For the text-containing cell, return its midpoint in [x, y] coordinate format. 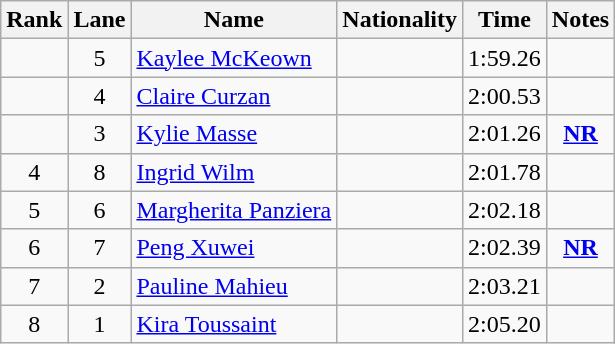
2:02.39 [505, 248]
Margherita Panziera [234, 210]
Notes [580, 20]
2:01.78 [505, 172]
1:59.26 [505, 58]
Name [234, 20]
Time [505, 20]
2 [100, 286]
Nationality [400, 20]
2:05.20 [505, 324]
Rank [34, 20]
2:01.26 [505, 134]
Pauline Mahieu [234, 286]
1 [100, 324]
Ingrid Wilm [234, 172]
2:02.18 [505, 210]
2:00.53 [505, 96]
2:03.21 [505, 286]
Lane [100, 20]
Peng Xuwei [234, 248]
Kaylee McKeown [234, 58]
Claire Curzan [234, 96]
3 [100, 134]
Kylie Masse [234, 134]
Kira Toussaint [234, 324]
